Determine the (X, Y) coordinate at the center of the cell enclosing the given text.  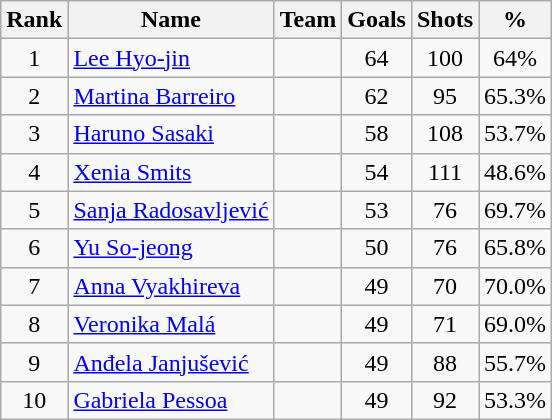
4 (34, 172)
Veronika Malá (171, 324)
2 (34, 96)
6 (34, 248)
Yu So-jeong (171, 248)
Xenia Smits (171, 172)
Name (171, 20)
88 (444, 362)
Rank (34, 20)
8 (34, 324)
64% (516, 58)
Gabriela Pessoa (171, 400)
Shots (444, 20)
Haruno Sasaki (171, 134)
48.6% (516, 172)
71 (444, 324)
70 (444, 286)
Anđela Janjušević (171, 362)
65.8% (516, 248)
70.0% (516, 286)
5 (34, 210)
54 (377, 172)
95 (444, 96)
53 (377, 210)
92 (444, 400)
62 (377, 96)
108 (444, 134)
100 (444, 58)
Martina Barreiro (171, 96)
Anna Vyakhireva (171, 286)
% (516, 20)
9 (34, 362)
Lee Hyo-jin (171, 58)
Team (308, 20)
58 (377, 134)
53.3% (516, 400)
7 (34, 286)
64 (377, 58)
50 (377, 248)
10 (34, 400)
53.7% (516, 134)
Sanja Radosavljević (171, 210)
65.3% (516, 96)
Goals (377, 20)
3 (34, 134)
111 (444, 172)
55.7% (516, 362)
1 (34, 58)
69.7% (516, 210)
69.0% (516, 324)
